Find where the given text appears and provide that cell's center as [x, y] coordinate. 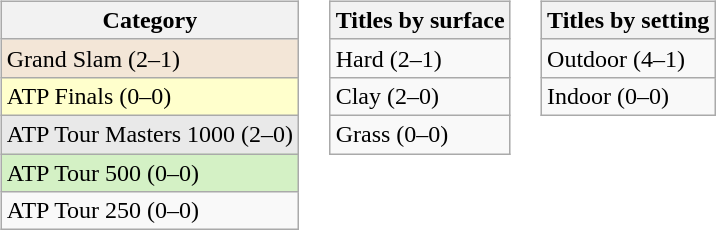
ATP Finals (0–0) [150, 96]
Grass (0–0) [420, 134]
Titles by surface [420, 20]
Hard (2–1) [420, 58]
Clay (2–0) [420, 96]
Outdoor (4–1) [628, 58]
Grand Slam (2–1) [150, 58]
Titles by setting [628, 20]
ATP Tour Masters 1000 (2–0) [150, 134]
ATP Tour 500 (0–0) [150, 173]
ATP Tour 250 (0–0) [150, 211]
Category [150, 20]
Indoor (0–0) [628, 96]
